Extract the [x, y] coordinate from the center of the cell holding the provided text.  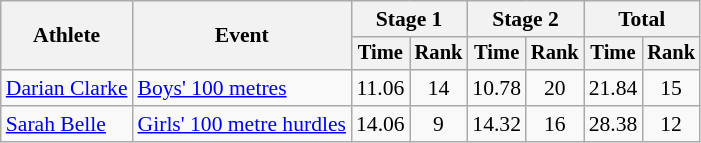
15 [671, 88]
Boys' 100 metres [242, 88]
Athlete [67, 36]
14 [439, 88]
Event [242, 36]
21.84 [614, 88]
9 [439, 124]
Stage 1 [409, 19]
12 [671, 124]
14.06 [380, 124]
Total [642, 19]
Stage 2 [525, 19]
14.32 [496, 124]
10.78 [496, 88]
11.06 [380, 88]
20 [555, 88]
16 [555, 124]
Sarah Belle [67, 124]
28.38 [614, 124]
Darian Clarke [67, 88]
Girls' 100 metre hurdles [242, 124]
